Determine the [x, y] coordinate at the center of the cell enclosing the given text.  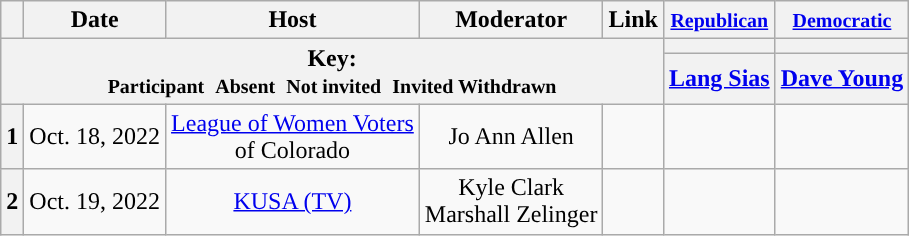
Jo Ann Allen [511, 136]
Oct. 19, 2022 [95, 202]
KUSA (TV) [293, 202]
League of Women Votersof Colorado [293, 136]
Host [293, 20]
1 [12, 136]
Republican [719, 20]
Oct. 18, 2022 [95, 136]
2 [12, 202]
Dave Young [842, 78]
Moderator [511, 20]
Key: Participant Absent Not invited Invited Withdrawn [332, 72]
Date [95, 20]
Democratic [842, 20]
Kyle ClarkMarshall Zelinger [511, 202]
Link [633, 20]
Lang Sias [719, 78]
